Capture the cell that displays the provided text and extract its (x, y) central coordinate. 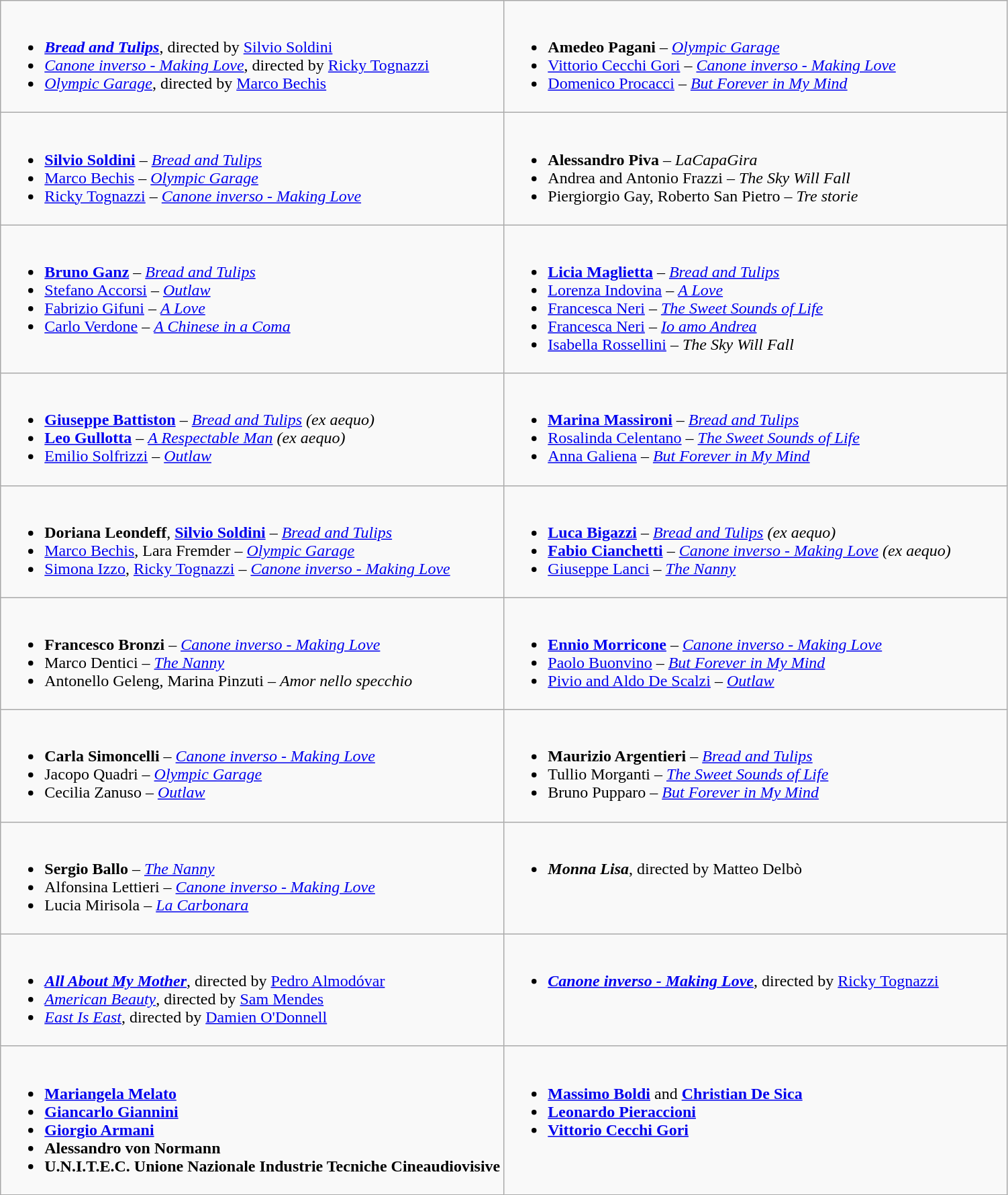
Bread and Tulips, directed by Silvio SoldiniCanone inverso - Making Love, directed by Ricky TognazziOlympic Garage, directed by Marco Bechis (252, 56)
Alessandro Piva – LaCapaGiraAndrea and Antonio Frazzi – The Sky Will FallPiergiorgio Gay, Roberto San Pietro – Tre storie (756, 169)
Massimo Boldi and Christian De SicaLeonardo PieraccioniVittorio Cecchi Gori (756, 1120)
Francesco Bronzi – Canone inverso - Making LoveMarco Dentici – The NannyAntonello Geleng, Marina Pinzuti – Amor nello specchio (252, 654)
Monna Lisa, directed by Matteo Delbò (756, 878)
Giuseppe Battiston – Bread and Tulips (ex aequo)Leo Gullotta – A Respectable Man (ex aequo)Emilio Solfrizzi – Outlaw (252, 430)
Marina Massironi – Bread and TulipsRosalinda Celentano – The Sweet Sounds of LifeAnna Galiena – But Forever in My Mind (756, 430)
Mariangela MelatoGiancarlo GianniniGiorgio ArmaniAlessandro von NormannU.N.I.T.E.C. Unione Nazionale Industrie Tecniche Cineaudiovisive (252, 1120)
Canone inverso - Making Love, directed by Ricky Tognazzi (756, 990)
Luca Bigazzi – Bread and Tulips (ex aequo)Fabio Cianchetti – Canone inverso - Making Love (ex aequo)Giuseppe Lanci – The Nanny (756, 541)
Maurizio Argentieri – Bread and TulipsTullio Morganti – The Sweet Sounds of LifeBruno Pupparo – But Forever in My Mind (756, 765)
Carla Simoncelli – Canone inverso - Making LoveJacopo Quadri – Olympic GarageCecilia Zanuso – Outlaw (252, 765)
Silvio Soldini – Bread and TulipsMarco Bechis – Olympic GarageRicky Tognazzi – Canone inverso - Making Love (252, 169)
Sergio Ballo – The NannyAlfonsina Lettieri – Canone inverso - Making LoveLucia Mirisola – La Carbonara (252, 878)
Amedeo Pagani – Olympic GarageVittorio Cecchi Gori – Canone inverso - Making LoveDomenico Procacci – But Forever in My Mind (756, 56)
Ennio Morricone – Canone inverso - Making LovePaolo Buonvino – But Forever in My MindPivio and Aldo De Scalzi – Outlaw (756, 654)
All About My Mother, directed by Pedro AlmodóvarAmerican Beauty, directed by Sam MendesEast Is East, directed by Damien O'Donnell (252, 990)
Bruno Ganz – Bread and TulipsStefano Accorsi – OutlawFabrizio Gifuni – A LoveCarlo Verdone – A Chinese in a Coma (252, 299)
